Locate the cell with the specified text and output its [X, Y] center coordinate. 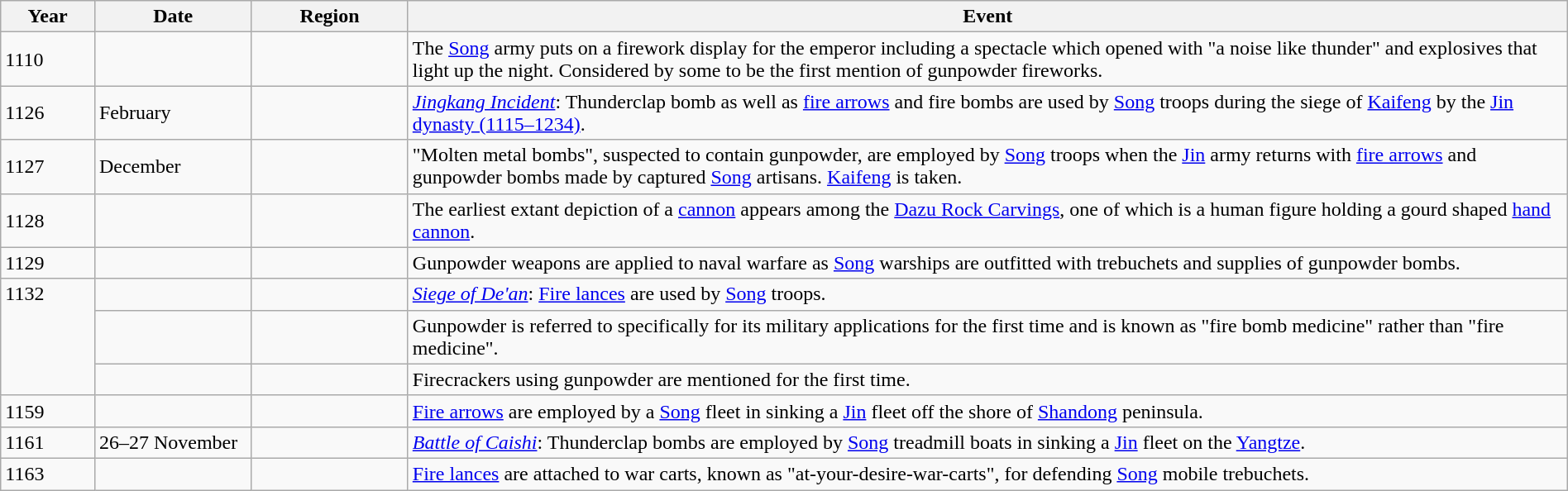
1163 [48, 474]
1128 [48, 220]
1110 [48, 60]
1129 [48, 263]
26–27 November [172, 442]
1132 [48, 337]
Date [172, 17]
Region [329, 17]
Event [987, 17]
Siege of De'an: Fire lances are used by Song troops. [987, 294]
Battle of Caishi: Thunderclap bombs are employed by Song treadmill boats in sinking a Jin fleet on the Yangtze. [987, 442]
December [172, 167]
1161 [48, 442]
The earliest extant depiction of a cannon appears among the Dazu Rock Carvings, one of which is a human figure holding a gourd shaped hand cannon. [987, 220]
Firecrackers using gunpowder are mentioned for the first time. [987, 379]
Fire lances are attached to war carts, known as "at-your-desire-war-carts", for defending Song mobile trebuchets. [987, 474]
1126 [48, 112]
Gunpowder weapons are applied to naval warfare as Song warships are outfitted with trebuchets and supplies of gunpowder bombs. [987, 263]
1159 [48, 411]
Fire arrows are employed by a Song fleet in sinking a Jin fleet off the shore of Shandong peninsula. [987, 411]
1127 [48, 167]
Year [48, 17]
February [172, 112]
